Extract the [X, Y] coordinate from the center of the cell holding the provided text.  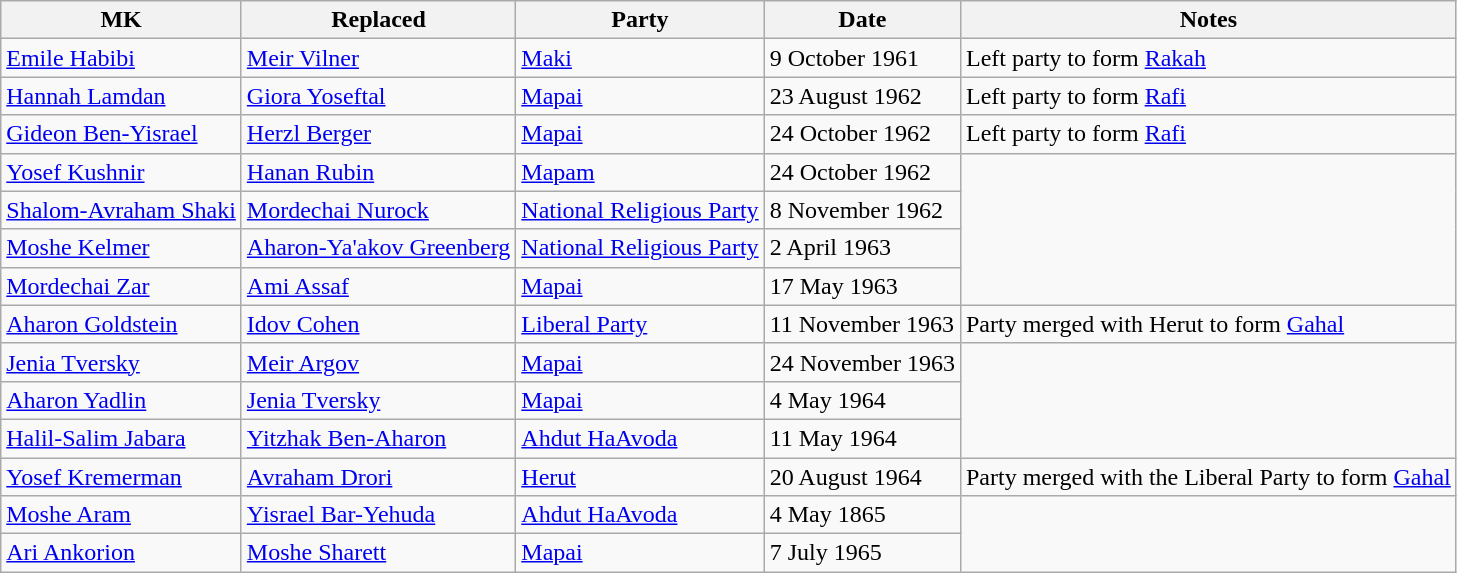
Moshe Aram [122, 515]
Yosef Kushnir [122, 172]
Idov Cohen [378, 324]
Left party to form Rakah [1208, 58]
Herzl Berger [378, 134]
Aharon Yadlin [122, 400]
23 August 1962 [862, 96]
Giora Yoseftal [378, 96]
20 August 1964 [862, 477]
Aharon-Ya'akov Greenberg [378, 248]
Moshe Sharett [378, 553]
Mapam [640, 172]
Ari Ankorion [122, 553]
Meir Vilner [378, 58]
Shalom-Avraham Shaki [122, 210]
Avraham Drori [378, 477]
24 November 1963 [862, 362]
Herut [640, 477]
Yitzhak Ben-Aharon [378, 438]
Date [862, 20]
Liberal Party [640, 324]
Ami Assaf [378, 286]
Mordechai Nurock [378, 210]
4 May 1964 [862, 400]
4 May 1865 [862, 515]
17 May 1963 [862, 286]
Party merged with Herut to form Gahal [1208, 324]
Aharon Goldstein [122, 324]
Party merged with the Liberal Party to form Gahal [1208, 477]
Gideon Ben-Yisrael [122, 134]
7 July 1965 [862, 553]
Mordechai Zar [122, 286]
9 October 1961 [862, 58]
Notes [1208, 20]
Replaced [378, 20]
Yisrael Bar-Yehuda [378, 515]
MK [122, 20]
Hannah Lamdan [122, 96]
11 November 1963 [862, 324]
Maki [640, 58]
8 November 1962 [862, 210]
Meir Argov [378, 362]
Hanan Rubin [378, 172]
Yosef Kremerman [122, 477]
Party [640, 20]
Emile Habibi [122, 58]
Halil-Salim Jabara [122, 438]
Moshe Kelmer [122, 248]
2 April 1963 [862, 248]
11 May 1964 [862, 438]
